Find where the given text appears and provide that cell's center as [X, Y] coordinate. 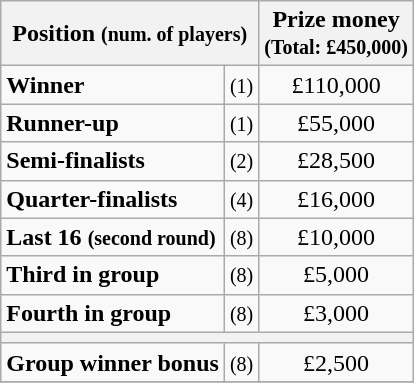
£5,000 [336, 275]
£55,000 [336, 123]
£28,500 [336, 161]
(4) [241, 199]
£10,000 [336, 237]
Semi-finalists [113, 161]
Third in group [113, 275]
£2,500 [336, 362]
Prize money(Total: £450,000) [336, 34]
£16,000 [336, 199]
£110,000 [336, 85]
Fourth in group [113, 313]
Group winner bonus [113, 362]
Winner [113, 85]
(2) [241, 161]
Runner-up [113, 123]
£3,000 [336, 313]
Position (num. of players) [130, 34]
Quarter-finalists [113, 199]
Last 16 (second round) [113, 237]
